Provide the (X, Y) coordinate of the cell's center where the given text is located.  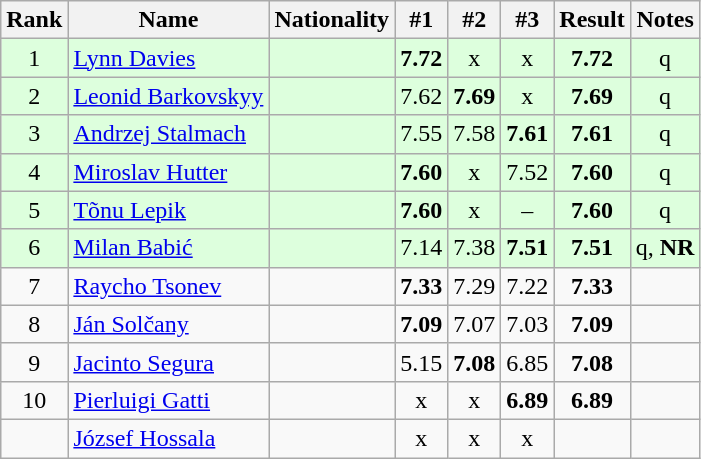
7.14 (422, 248)
7.38 (474, 248)
6 (34, 248)
7 (34, 286)
7.07 (474, 324)
7.52 (528, 172)
5.15 (422, 362)
7.55 (422, 134)
7.03 (528, 324)
Leonid Barkovskyy (168, 96)
2 (34, 96)
Tõnu Lepik (168, 210)
#2 (474, 20)
4 (34, 172)
q, NR (665, 248)
– (528, 210)
6.85 (528, 362)
9 (34, 362)
7.62 (422, 96)
Milan Babić (168, 248)
Name (168, 20)
Result (592, 20)
#3 (528, 20)
Pierluigi Gatti (168, 400)
József Hossala (168, 438)
Lynn Davies (168, 58)
5 (34, 210)
10 (34, 400)
7.58 (474, 134)
Rank (34, 20)
#1 (422, 20)
7.29 (474, 286)
Raycho Tsonev (168, 286)
Miroslav Hutter (168, 172)
Ján Solčany (168, 324)
Andrzej Stalmach (168, 134)
Nationality (332, 20)
3 (34, 134)
1 (34, 58)
Jacinto Segura (168, 362)
8 (34, 324)
7.22 (528, 286)
Notes (665, 20)
